Pinpoint the cell where the given text exists, returning its (X, Y) midpoint coordinate. 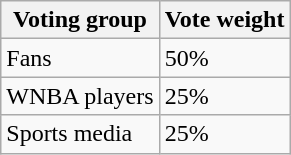
Fans (80, 58)
Sports media (80, 134)
Voting group (80, 20)
WNBA players (80, 96)
50% (224, 58)
Vote weight (224, 20)
